Provide the (X, Y) coordinate of the cell's center where the given text is located.  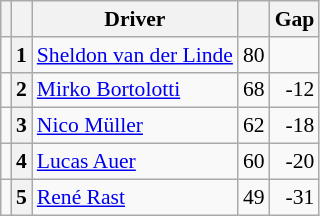
Driver (135, 19)
René Rast (135, 197)
49 (254, 197)
3 (22, 126)
2 (22, 90)
4 (22, 162)
Mirko Bortolotti (135, 90)
-12 (295, 90)
-31 (295, 197)
62 (254, 126)
5 (22, 197)
Sheldon van der Linde (135, 55)
80 (254, 55)
-18 (295, 126)
1 (22, 55)
Lucas Auer (135, 162)
Gap (295, 19)
-20 (295, 162)
68 (254, 90)
60 (254, 162)
Nico Müller (135, 126)
